Output the (x, y) coordinate of the center of the cell containing the given text.  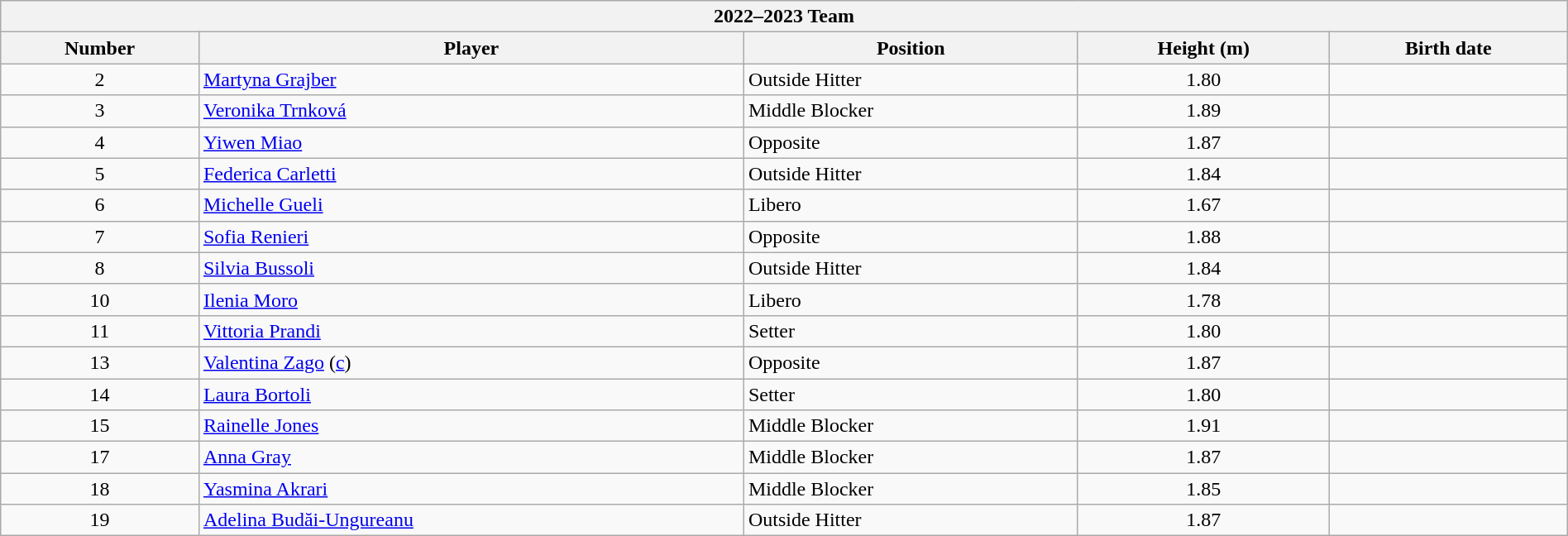
Number (100, 48)
Martyna Grajber (471, 79)
1.91 (1203, 426)
10 (100, 299)
Yasmina Akrari (471, 489)
4 (100, 142)
1.85 (1203, 489)
7 (100, 237)
13 (100, 362)
18 (100, 489)
Birth date (1448, 48)
Federica Carletti (471, 174)
Silvia Bussoli (471, 268)
Valentina Zago (c) (471, 362)
Vittoria Prandi (471, 331)
Anna Gray (471, 457)
1.88 (1203, 237)
Michelle Gueli (471, 205)
1.67 (1203, 205)
Position (911, 48)
Player (471, 48)
15 (100, 426)
1.78 (1203, 299)
2022–2023 Team (784, 17)
2 (100, 79)
8 (100, 268)
Ilenia Moro (471, 299)
11 (100, 331)
Veronika Trnková (471, 111)
Adelina Budăi-Ungureanu (471, 520)
5 (100, 174)
Yiwen Miao (471, 142)
1.89 (1203, 111)
3 (100, 111)
Laura Bortoli (471, 395)
Rainelle Jones (471, 426)
Height (m) (1203, 48)
19 (100, 520)
Sofia Renieri (471, 237)
6 (100, 205)
17 (100, 457)
14 (100, 395)
